Scan for the cell matching the given text and deliver its (X, Y) coordinate at center. 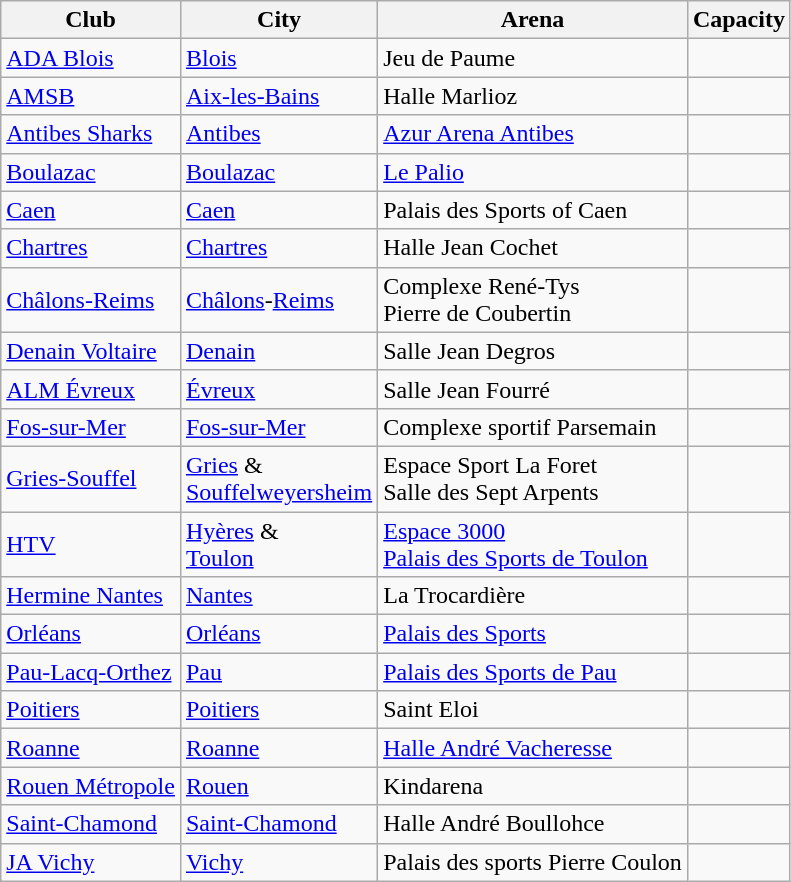
Club (91, 20)
Capacity (738, 20)
Azur Arena Antibes (533, 134)
Antibes Sharks (91, 134)
Denain (278, 351)
Pau (278, 672)
ADA Blois (91, 58)
Salle Jean Fourré (533, 389)
Complexe sportif Parsemain (533, 427)
Rouen Métropole (91, 786)
Arena (533, 20)
City (278, 20)
Denain Voltaire (91, 351)
Gries &Souffelweyersheim (278, 478)
Hermine Nantes (91, 596)
Halle Marlioz (533, 96)
Jeu de Paume (533, 58)
Aix-les-Bains (278, 96)
Blois (278, 58)
Saint Eloi (533, 710)
Palais des Sports of Caen (533, 210)
Évreux (278, 389)
Hyères &Toulon (278, 544)
Halle Jean Cochet (533, 248)
JA Vichy (91, 862)
Rouen (278, 786)
Le Palio (533, 172)
Halle André Vacheresse (533, 748)
Espace Sport La ForetSalle des Sept Arpents (533, 478)
Salle Jean Degros (533, 351)
Halle André Boullohce (533, 824)
AMSB (91, 96)
HTV (91, 544)
Palais des Sports (533, 634)
La Trocardière (533, 596)
Pau-Lacq-Orthez (91, 672)
Vichy (278, 862)
Palais des Sports de Pau (533, 672)
Kindarena (533, 786)
Gries-Souffel (91, 478)
ALM Évreux (91, 389)
Antibes (278, 134)
Nantes (278, 596)
Palais des sports Pierre Coulon (533, 862)
Complexe René-TysPierre de Coubertin (533, 300)
Espace 3000Palais des Sports de Toulon (533, 544)
